For the text-containing cell, return its midpoint in [x, y] coordinate format. 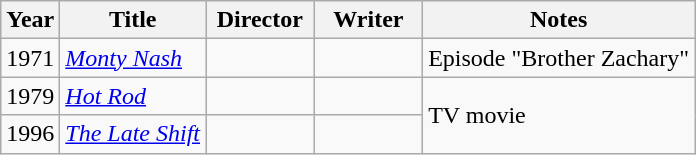
Director [260, 20]
Year [30, 20]
Monty Nash [133, 58]
1971 [30, 58]
Episode "Brother Zachary" [559, 58]
Hot Rod [133, 96]
Title [133, 20]
1996 [30, 134]
TV movie [559, 115]
Writer [368, 20]
Notes [559, 20]
The Late Shift [133, 134]
1979 [30, 96]
